Locate the cell with the specified text and output its [x, y] center coordinate. 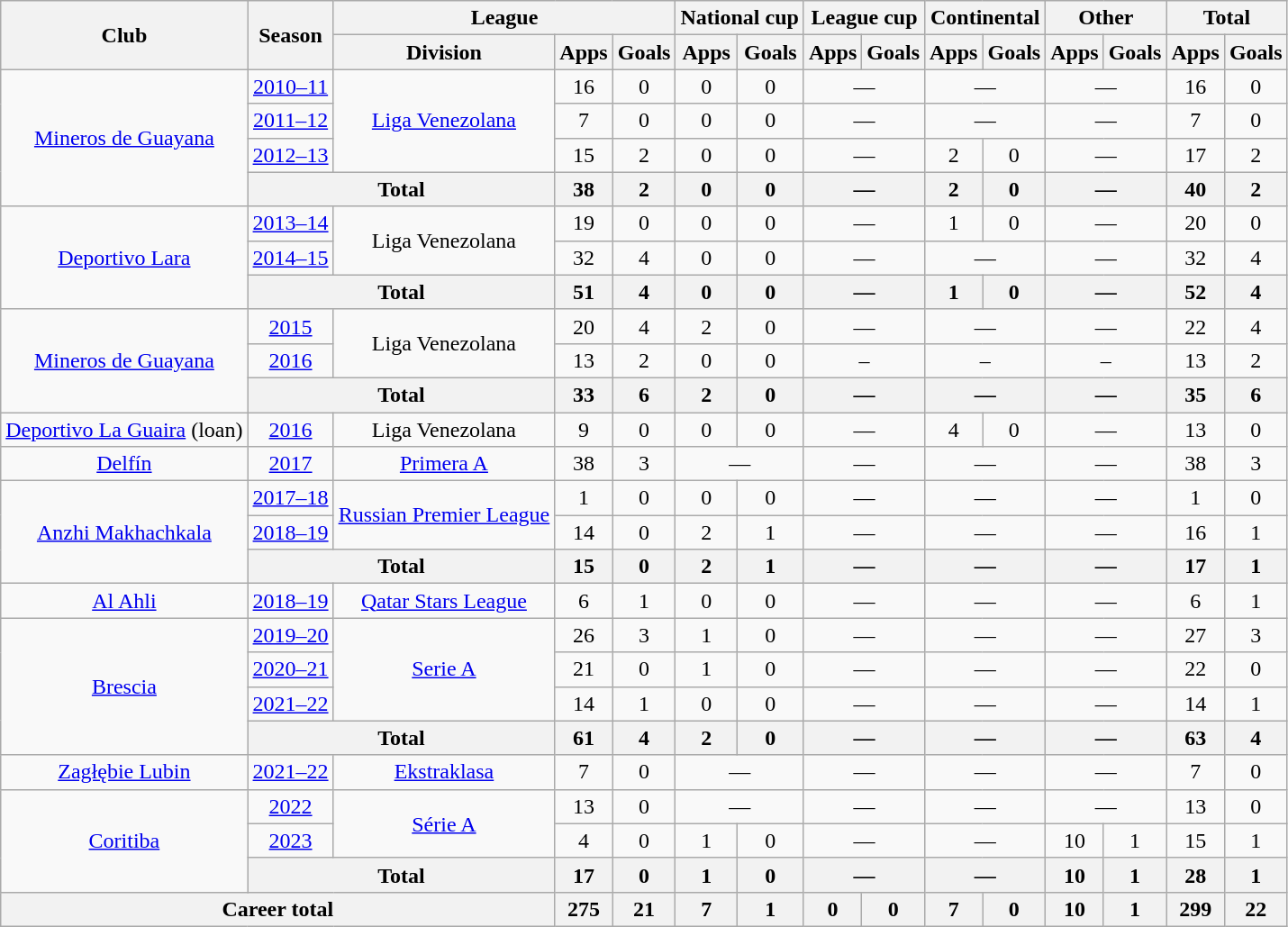
Série A [444, 823]
2014–15 [290, 258]
Serie A [444, 669]
19 [584, 223]
Anzhi Makhachkala [124, 532]
26 [584, 635]
9 [584, 430]
2020–21 [290, 669]
Deportivo La Guaira (loan) [124, 430]
Primera A [444, 464]
Delfín [124, 464]
52 [1195, 292]
35 [1195, 395]
2017 [290, 464]
28 [1195, 875]
2012–13 [290, 155]
2022 [290, 806]
Continental [985, 18]
Deportivo Lara [124, 258]
Ekstraklasa [444, 772]
Other [1106, 18]
Division [444, 52]
2017–18 [290, 498]
2019–20 [290, 635]
National cup [739, 18]
Coritiba [124, 841]
League [504, 18]
2010–11 [290, 86]
Qatar Stars League [444, 601]
2015 [290, 326]
2023 [290, 841]
2011–12 [290, 121]
Club [124, 35]
Zagłębie Lubin [124, 772]
2013–14 [290, 223]
275 [584, 909]
27 [1195, 635]
Career total [277, 909]
51 [584, 292]
61 [584, 738]
League cup [864, 18]
Brescia [124, 686]
33 [584, 395]
40 [1195, 189]
Season [290, 35]
Al Ahli [124, 601]
63 [1195, 738]
Russian Premier League [444, 515]
299 [1195, 909]
